Scan for the cell matching the given text and deliver its [x, y] coordinate at center. 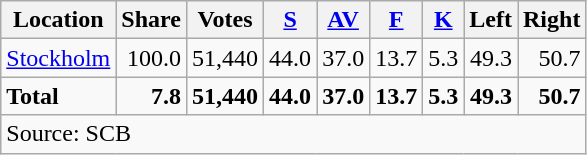
Votes [224, 20]
Left [491, 20]
100.0 [152, 58]
Source: SCB [294, 134]
K [444, 20]
Share [152, 20]
Right [552, 20]
AV [344, 20]
F [396, 20]
Total [58, 96]
Stockholm [58, 58]
S [290, 20]
7.8 [152, 96]
Location [58, 20]
